From the cell containing the given text, extract its center point as [x, y] coordinate. 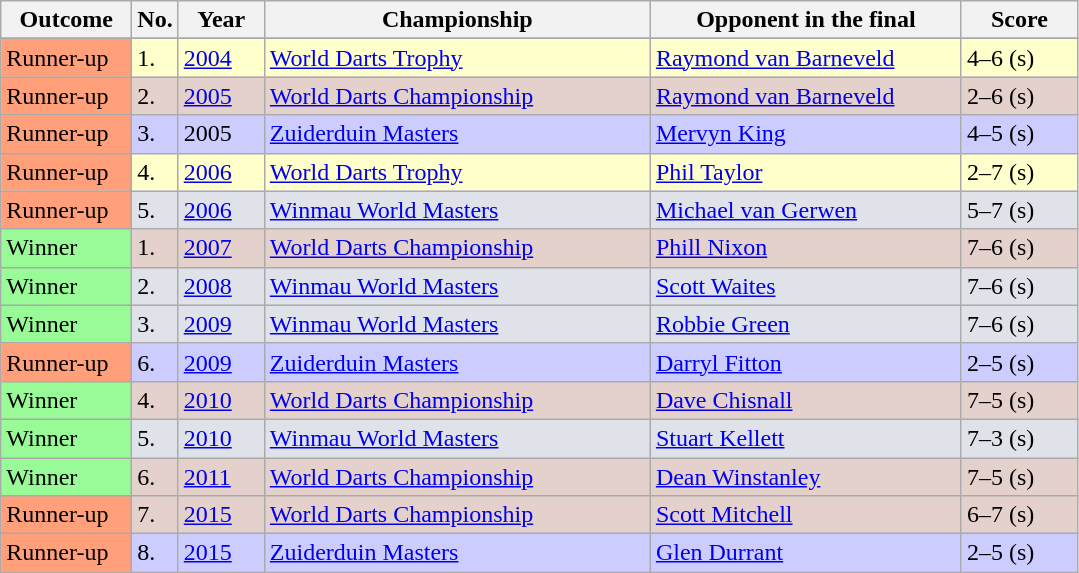
Scott Waites [806, 286]
7. [155, 515]
Dean Winstanley [806, 477]
Opponent in the final [806, 20]
Stuart Kellett [806, 438]
2007 [221, 248]
Darryl Fitton [806, 362]
7–3 (s) [1019, 438]
Michael van Gerwen [806, 210]
Year [221, 20]
2–6 (s) [1019, 96]
Glen Durrant [806, 553]
Championship [457, 20]
Phill Nixon [806, 248]
2011 [221, 477]
2004 [221, 58]
Phil Taylor [806, 172]
2008 [221, 286]
4–5 (s) [1019, 134]
6–7 (s) [1019, 515]
No. [155, 20]
8. [155, 553]
Scott Mitchell [806, 515]
Outcome [66, 20]
4–6 (s) [1019, 58]
Dave Chisnall [806, 400]
Robbie Green [806, 324]
5–7 (s) [1019, 210]
Mervyn King [806, 134]
2–7 (s) [1019, 172]
Score [1019, 20]
